Extract the (x, y) coordinate from the center of the cell holding the provided text.  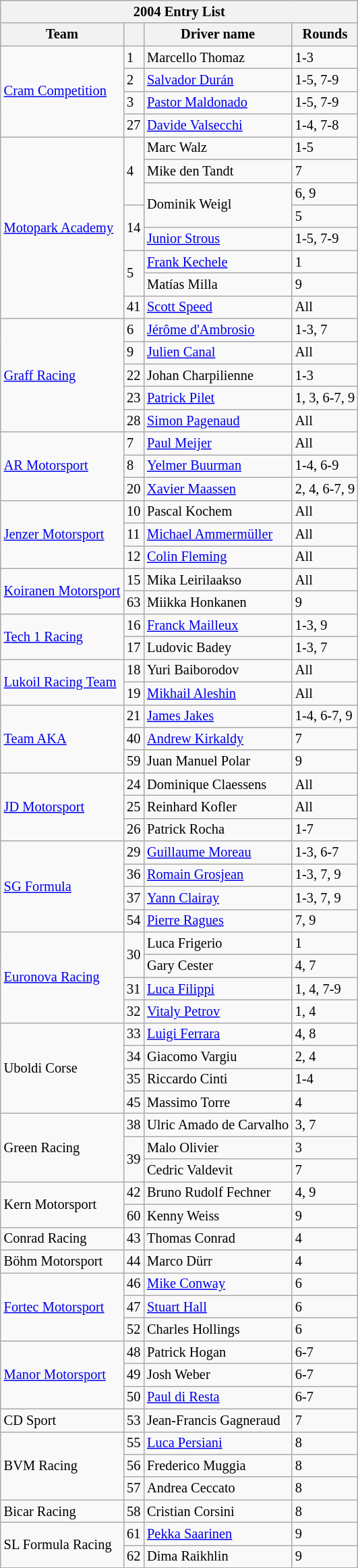
1-7 (325, 830)
20 (133, 489)
44 (133, 1261)
Luca Persiani (218, 1443)
Frank Kechele (218, 262)
45 (133, 1102)
28 (133, 421)
62 (133, 1557)
42 (133, 1193)
1-4, 7-8 (325, 126)
1-4, 6-7, 9 (325, 716)
39 (133, 1158)
Euronova Racing (62, 977)
26 (133, 830)
Dominique Claessens (218, 784)
Andrew Kirkaldy (218, 738)
Yann Clairay (218, 898)
23 (133, 398)
31 (133, 989)
Yelmer Buurman (218, 466)
Cristian Corsini (218, 1511)
Bruno Rudolf Fechner (218, 1193)
10 (133, 512)
Pascal Kochem (218, 512)
Xavier Maassen (218, 489)
30 (133, 954)
16 (133, 625)
Rounds (325, 34)
Graff Racing (62, 375)
25 (133, 807)
47 (133, 1307)
1, 4, 7-9 (325, 989)
BVM Racing (62, 1466)
36 (133, 875)
1-4, 6-9 (325, 466)
Dominik Weigl (218, 205)
Gary Cester (218, 966)
Paul Meijer (218, 443)
Conrad Racing (62, 1239)
53 (133, 1420)
32 (133, 1011)
Kenny Weiss (218, 1216)
Pierre Ragues (218, 921)
24 (133, 784)
Michael Ammermüller (218, 534)
4, 9 (325, 1193)
Pastor Maldonado (218, 103)
Salvador Durán (218, 80)
12 (133, 557)
AR Motorsport (62, 466)
1-3, 9 (325, 625)
Massimo Torre (218, 1102)
Matías Milla (218, 284)
59 (133, 761)
Stuart Hall (218, 1307)
Miikka Honkanen (218, 602)
James Jakes (218, 716)
Team (62, 34)
Pekka Saarinen (218, 1534)
Bicar Racing (62, 1511)
41 (133, 307)
57 (133, 1488)
Simon Pagenaud (218, 421)
Frederico Muggia (218, 1465)
Scott Speed (218, 307)
Johan Charpilienne (218, 375)
1, 3, 6-7, 9 (325, 398)
19 (133, 693)
18 (133, 670)
Andrea Ceccato (218, 1488)
Luca Frigerio (218, 943)
Julien Canal (218, 352)
Lukoil Racing Team (62, 682)
2, 4, 6-7, 9 (325, 489)
29 (133, 853)
Thomas Conrad (218, 1239)
Ludovic Badey (218, 648)
Colin Fleming (218, 557)
35 (133, 1079)
Team AKA (62, 738)
Green Racing (62, 1147)
2004 Entry List (179, 11)
63 (133, 602)
Mike Conway (218, 1284)
22 (133, 375)
6, 9 (325, 194)
Guillaume Moreau (218, 853)
Giacomo Vargiu (218, 1057)
56 (133, 1465)
4, 7 (325, 966)
21 (133, 716)
46 (133, 1284)
Manor Motorsport (62, 1374)
27 (133, 126)
Romain Grosjean (218, 875)
61 (133, 1534)
Josh Weber (218, 1375)
Driver name (218, 34)
17 (133, 648)
48 (133, 1352)
Franck Mailleux (218, 625)
Ulric Amado de Carvalho (218, 1125)
Dima Raikhlin (218, 1557)
2 (133, 80)
1-4 (325, 1079)
Luca Filippi (218, 989)
JD Motorsport (62, 807)
Marco Dürr (218, 1261)
43 (133, 1239)
CD Sport (62, 1420)
Riccardo Cinti (218, 1079)
SL Formula Racing (62, 1544)
Kern Motorsport (62, 1204)
Marc Walz (218, 148)
34 (133, 1057)
Patrick Hogan (218, 1352)
Malo Olivier (218, 1147)
33 (133, 1034)
Davide Valsecchi (218, 126)
Jenzer Motorsport (62, 535)
1-5 (325, 148)
SG Formula (62, 887)
52 (133, 1329)
Uboldi Corse (62, 1068)
15 (133, 580)
11 (133, 534)
Koiranen Motorsport (62, 591)
Mikhail Aleshin (218, 693)
50 (133, 1397)
4, 8 (325, 1034)
3, 7 (325, 1125)
Mike den Tandt (218, 171)
Vitaly Petrov (218, 1011)
Junior Strous (218, 239)
Fortec Motorsport (62, 1307)
Jérôme d'Ambrosio (218, 330)
60 (133, 1216)
Böhm Motorsport (62, 1261)
54 (133, 921)
37 (133, 898)
14 (133, 227)
55 (133, 1443)
Cedric Valdevit (218, 1170)
Paul di Resta (218, 1397)
1, 4 (325, 1011)
Reinhard Kofler (218, 807)
49 (133, 1375)
Luigi Ferrara (218, 1034)
1-3, 6-7 (325, 853)
58 (133, 1511)
Patrick Pilet (218, 398)
Yuri Baiborodov (218, 670)
38 (133, 1125)
Jean-Francis Gagneraud (218, 1420)
2, 4 (325, 1057)
Patrick Rocha (218, 830)
Motopark Academy (62, 227)
Cram Competition (62, 92)
Mika Leirilaakso (218, 580)
Marcello Thomaz (218, 57)
Juan Manuel Polar (218, 761)
Tech 1 Racing (62, 636)
Charles Hollings (218, 1329)
40 (133, 738)
7, 9 (325, 921)
